Extract the [X, Y] coordinate from the center of the cell holding the provided text.  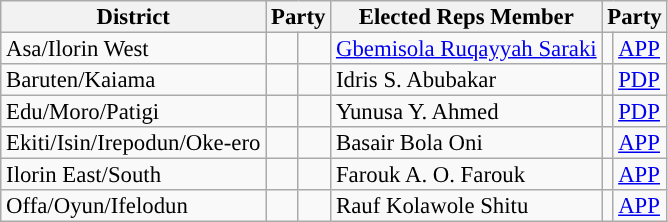
Edu/Moro/Patigi [134, 112]
Ekiti/Isin/Irepodun/Oke-ero [134, 143]
Offa/Oyun/Ifelodun [134, 206]
Gbemisola Ruqayyah Saraki [466, 49]
Rauf Kolawole Shitu [466, 206]
District [134, 17]
Idris S. Abubakar [466, 80]
Ilorin East/South [134, 175]
Basair Bola Oni [466, 143]
Farouk A. O. Farouk [466, 175]
Asa/Ilorin West [134, 49]
Baruten/Kaiama [134, 80]
Yunusa Y. Ahmed [466, 112]
Elected Reps Member [466, 17]
